Capture the cell that displays the provided text and extract its (x, y) central coordinate. 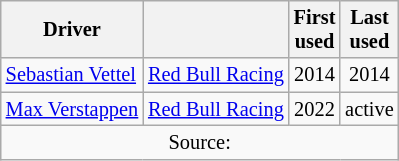
Source: (200, 142)
Max Verstappen (72, 109)
Driver (72, 29)
Lastused (369, 29)
2022 (315, 109)
Firstused (315, 29)
Sebastian Vettel (72, 75)
active (369, 109)
